Provide the (x, y) coordinate of the cell's center where the given text is located.  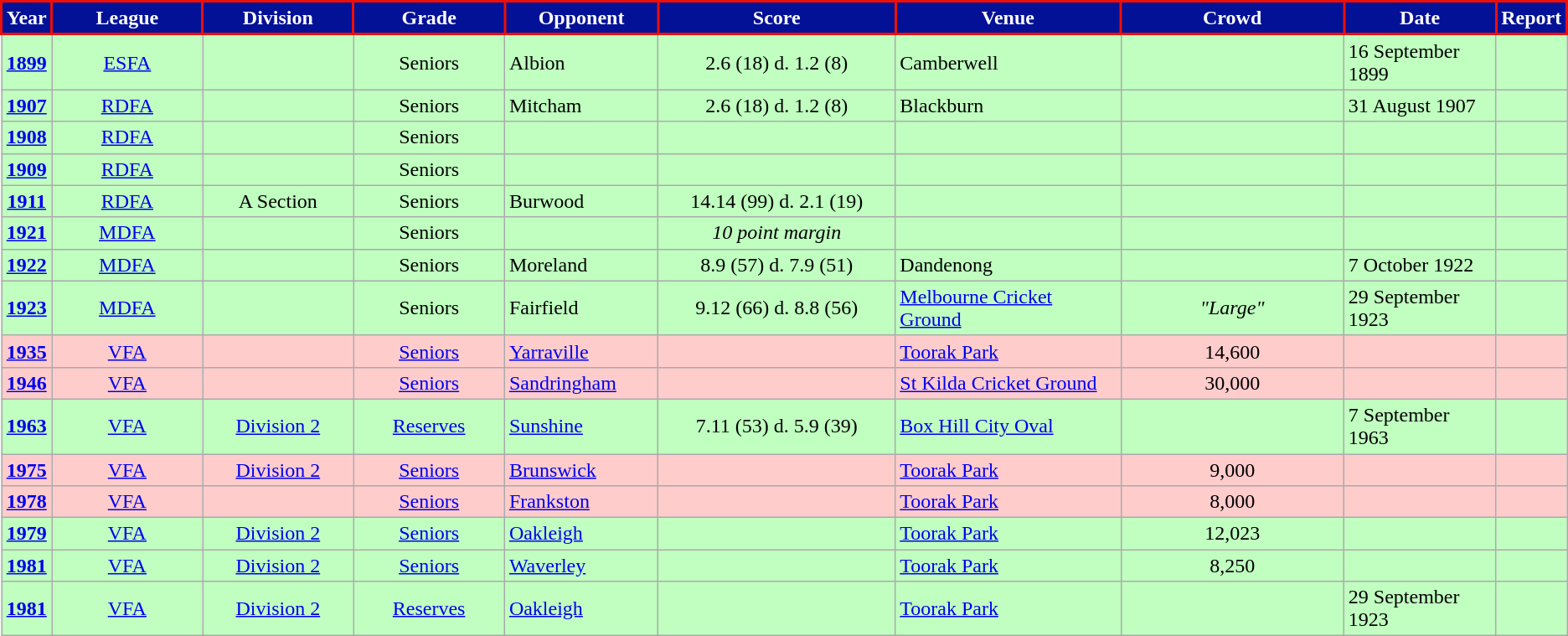
Moreland (581, 265)
9,000 (1232, 470)
Melbourne Cricket Ground (1008, 308)
League (127, 18)
Fairfield (581, 308)
1909 (27, 169)
Opponent (581, 18)
Sandringham (581, 383)
1923 (27, 308)
Camberwell (1008, 62)
14,600 (1232, 351)
Waverley (581, 566)
1946 (27, 383)
Burwood (581, 201)
8.9 (57) d. 7.9 (51) (777, 265)
Mitcham (581, 106)
Report (1531, 18)
14.14 (99) d. 2.1 (19) (777, 201)
1908 (27, 137)
Albion (581, 62)
Box Hill City Oval (1008, 426)
Blackburn (1008, 106)
Venue (1008, 18)
St Kilda Cricket Ground (1008, 383)
7 October 1922 (1420, 265)
Sunshine (581, 426)
A Section (278, 201)
Score (777, 18)
Dandenong (1008, 265)
Grade (429, 18)
"Large" (1232, 308)
Crowd (1232, 18)
Date (1420, 18)
7.11 (53) d. 5.9 (39) (777, 426)
1899 (27, 62)
1907 (27, 106)
Frankston (581, 502)
Brunswick (581, 470)
8,000 (1232, 502)
ESFA (127, 62)
30,000 (1232, 383)
Yarraville (581, 351)
1911 (27, 201)
1935 (27, 351)
7 September 1963 (1420, 426)
1978 (27, 502)
8,250 (1232, 566)
Year (27, 18)
1921 (27, 233)
9.12 (66) d. 8.8 (56) (777, 308)
1975 (27, 470)
1963 (27, 426)
1979 (27, 534)
10 point margin (777, 233)
1922 (27, 265)
Division (278, 18)
12,023 (1232, 534)
16 September 1899 (1420, 62)
31 August 1907 (1420, 106)
